Provide the (X, Y) coordinate of the cell's center where the given text is located.  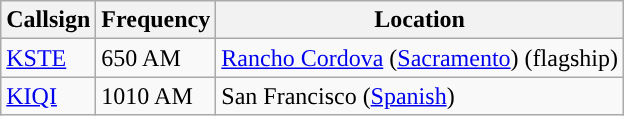
San Francisco (Spanish) (420, 96)
1010 AM (156, 96)
Callsign (48, 20)
Frequency (156, 20)
Location (420, 20)
Rancho Cordova (Sacramento) (flagship) (420, 58)
KSTE (48, 58)
650 AM (156, 58)
KIQI (48, 96)
